Scan for the cell matching the given text and deliver its [x, y] coordinate at center. 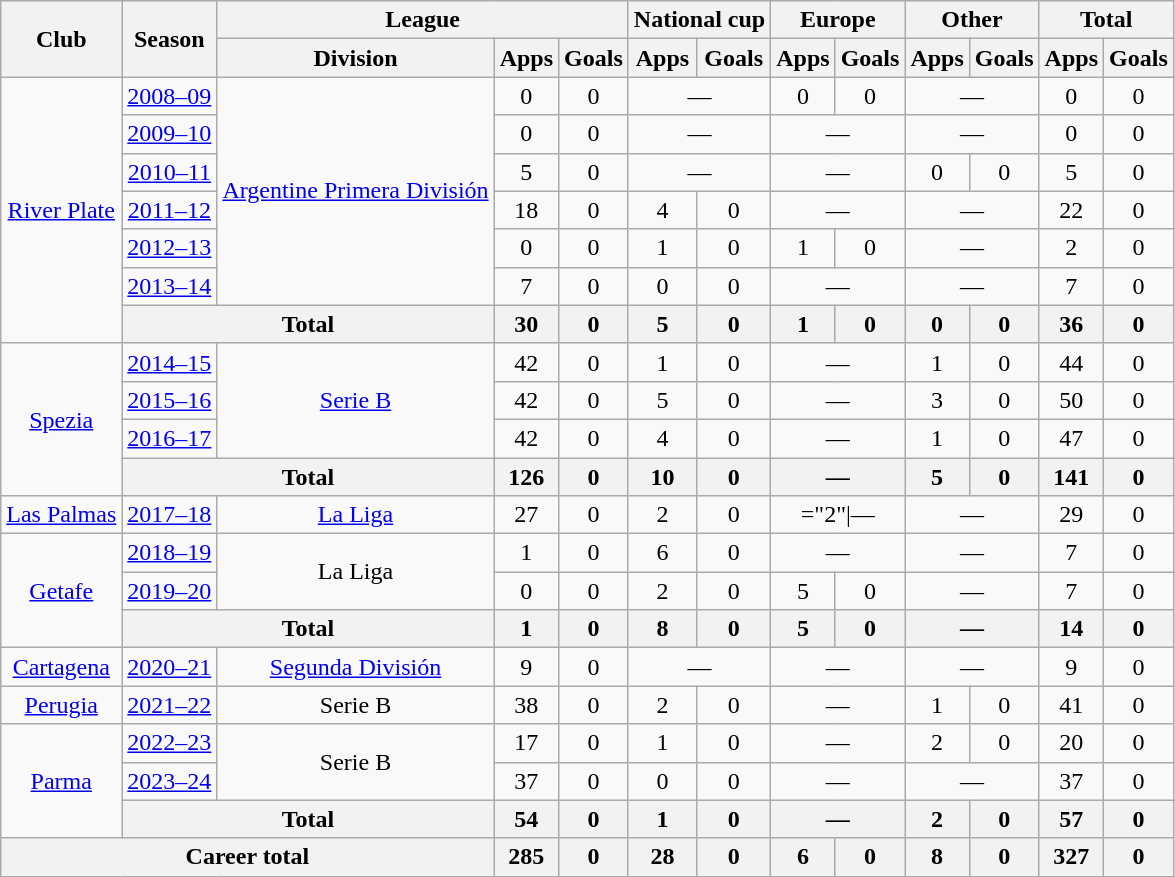
2018–19 [170, 553]
2021–22 [170, 705]
Segunda División [356, 667]
29 [1071, 515]
2014–15 [170, 362]
41 [1071, 705]
17 [526, 743]
10 [662, 477]
2017–18 [170, 515]
2013–14 [170, 286]
River Plate [62, 210]
14 [1071, 629]
57 [1071, 819]
2023–24 [170, 781]
47 [1071, 438]
2009–10 [170, 134]
141 [1071, 477]
Other [972, 20]
League [422, 20]
54 [526, 819]
285 [526, 857]
20 [1071, 743]
Career total [248, 857]
2012–13 [170, 248]
Season [170, 39]
Club [62, 39]
2016–17 [170, 438]
Perugia [62, 705]
Spezia [62, 419]
2011–12 [170, 210]
50 [1071, 400]
38 [526, 705]
2015–16 [170, 400]
Division [356, 58]
Las Palmas [62, 515]
18 [526, 210]
2010–11 [170, 172]
2020–21 [170, 667]
2008–09 [170, 96]
2019–20 [170, 591]
="2"|— [838, 515]
327 [1071, 857]
Europe [838, 20]
Getafe [62, 591]
National cup [699, 20]
2022–23 [170, 743]
30 [526, 324]
44 [1071, 362]
3 [937, 400]
28 [662, 857]
22 [1071, 210]
27 [526, 515]
Parma [62, 781]
36 [1071, 324]
Argentine Primera División [356, 191]
126 [526, 477]
Cartagena [62, 667]
